For the text-containing cell, return its midpoint in (x, y) coordinate format. 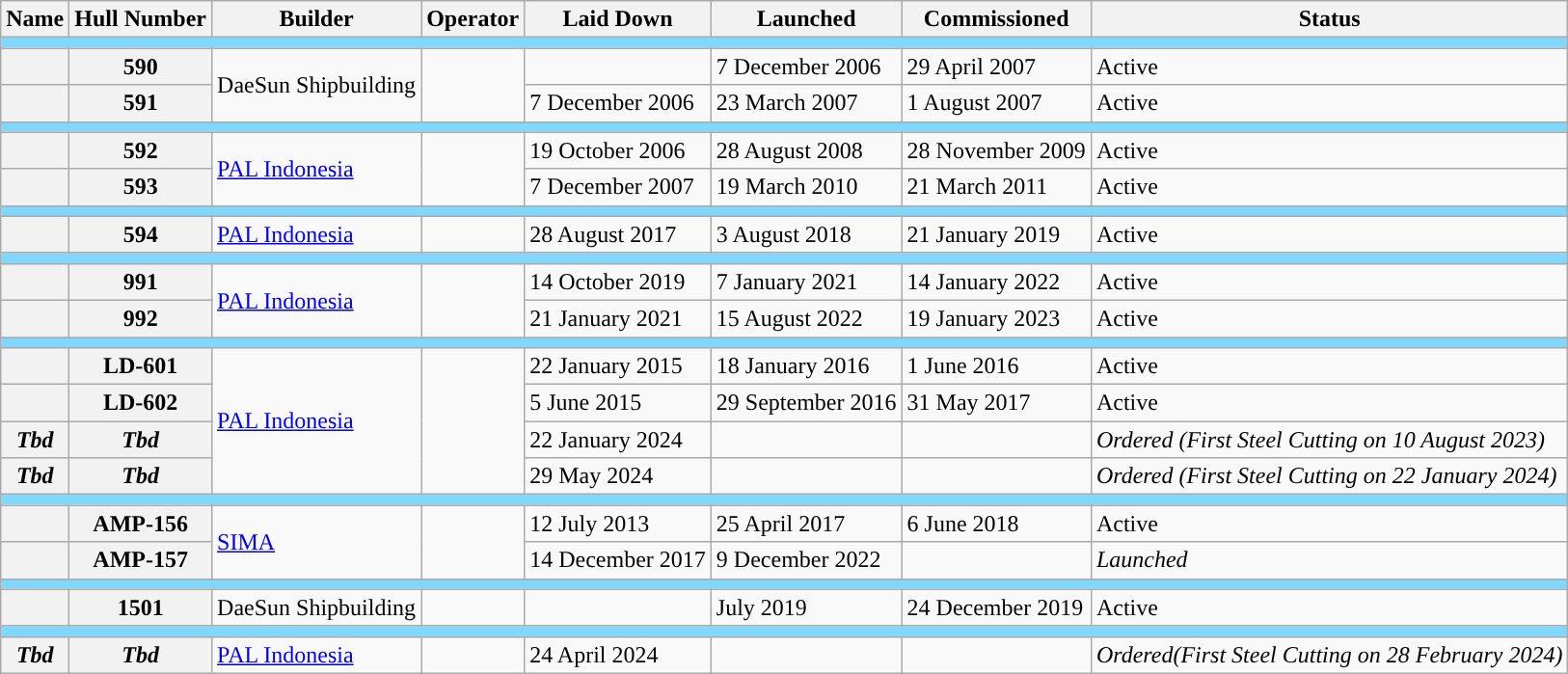
Ordered (First Steel Cutting on 10 August 2023) (1329, 440)
19 January 2023 (996, 318)
593 (141, 187)
28 November 2009 (996, 150)
14 December 2017 (618, 560)
AMP-157 (141, 560)
29 April 2007 (996, 67)
18 January 2016 (806, 366)
Builder (316, 19)
591 (141, 103)
15 August 2022 (806, 318)
991 (141, 282)
6 June 2018 (996, 524)
21 January 2021 (618, 318)
592 (141, 150)
7 January 2021 (806, 282)
29 September 2016 (806, 403)
21 March 2011 (996, 187)
SIMA (316, 542)
Status (1329, 19)
July 2019 (806, 607)
Ordered(First Steel Cutting on 28 February 2024) (1329, 655)
31 May 2017 (996, 403)
Laid Down (618, 19)
23 March 2007 (806, 103)
Commissioned (996, 19)
Operator (473, 19)
992 (141, 318)
14 January 2022 (996, 282)
12 July 2013 (618, 524)
AMP-156 (141, 524)
29 May 2024 (618, 476)
LD-601 (141, 366)
28 August 2017 (618, 234)
22 January 2024 (618, 440)
1 June 2016 (996, 366)
25 April 2017 (806, 524)
1501 (141, 607)
3 August 2018 (806, 234)
24 December 2019 (996, 607)
28 August 2008 (806, 150)
22 January 2015 (618, 366)
19 March 2010 (806, 187)
19 October 2006 (618, 150)
24 April 2024 (618, 655)
5 June 2015 (618, 403)
Name (35, 19)
21 January 2019 (996, 234)
590 (141, 67)
594 (141, 234)
Hull Number (141, 19)
9 December 2022 (806, 560)
LD-602 (141, 403)
Ordered (First Steel Cutting on 22 January 2024) (1329, 476)
1 August 2007 (996, 103)
14 October 2019 (618, 282)
7 December 2007 (618, 187)
